Find where the given text appears and provide that cell's center as [X, Y] coordinate. 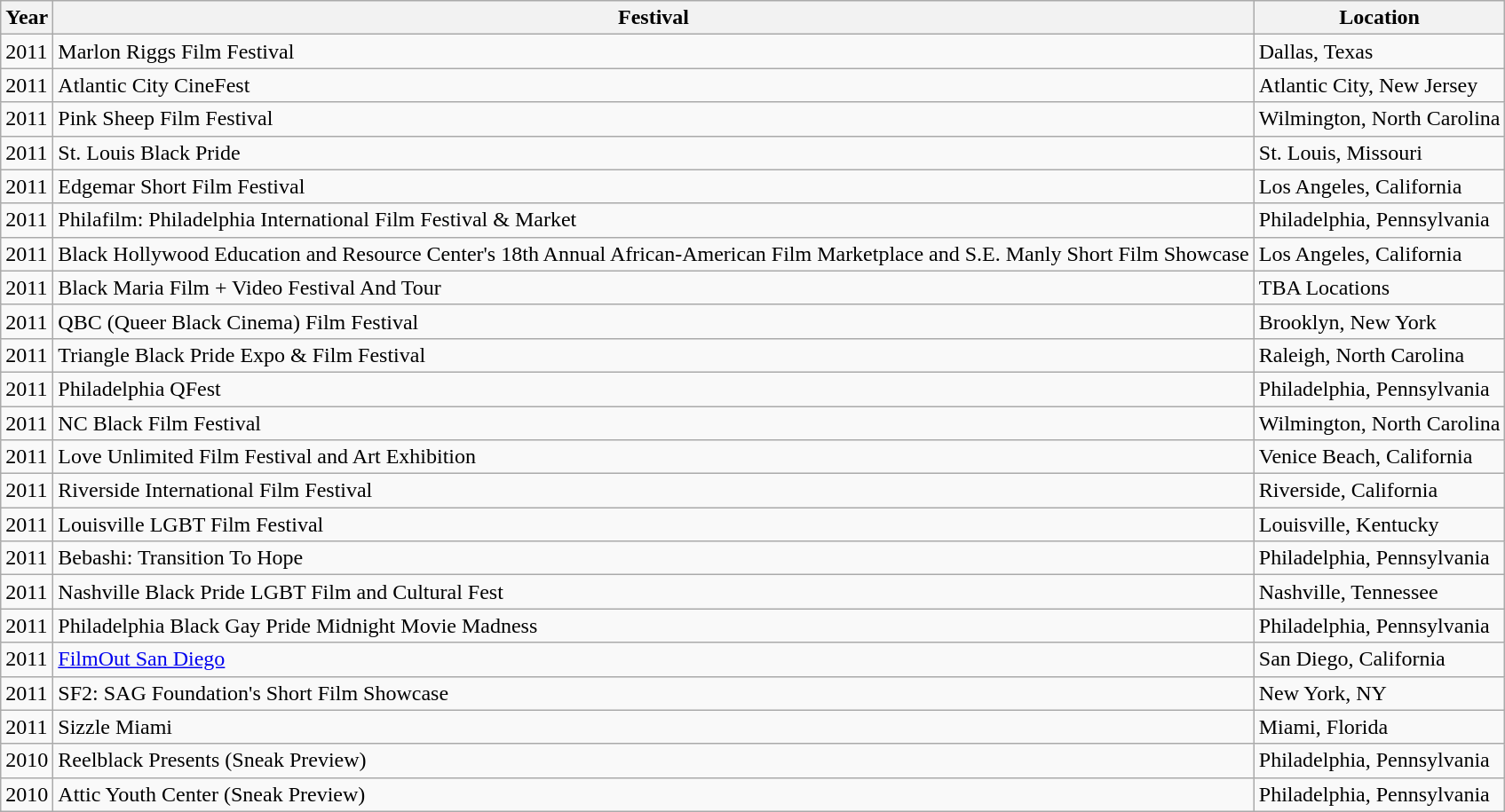
Festival [653, 18]
Bebashi: Transition To Hope [653, 558]
Louisville LGBT Film Festival [653, 524]
New York, NY [1380, 693]
NC Black Film Festival [653, 423]
Raleigh, North Carolina [1380, 355]
QBC (Queer Black Cinema) Film Festival [653, 321]
Miami, Florida [1380, 727]
Philafilm: Philadelphia International Film Festival & Market [653, 220]
Philadelphia Black Gay Pride Midnight Movie Madness [653, 626]
Year [27, 18]
Nashville Black Pride LGBT Film and Cultural Fest [653, 592]
Atlantic City CineFest [653, 85]
Brooklyn, New York [1380, 321]
Marlon Riggs Film Festival [653, 51]
Reelblack Presents (Sneak Preview) [653, 761]
SF2: SAG Foundation's Short Film Showcase [653, 693]
Riverside International Film Festival [653, 491]
Dallas, Texas [1380, 51]
FilmOut San Diego [653, 659]
Riverside, California [1380, 491]
San Diego, California [1380, 659]
Edgemar Short Film Festival [653, 186]
Philadelphia QFest [653, 389]
TBA Locations [1380, 288]
St. Louis, Missouri [1380, 153]
Location [1380, 18]
Black Maria Film + Video Festival And Tour [653, 288]
Louisville, Kentucky [1380, 524]
Sizzle Miami [653, 727]
Pink Sheep Film Festival [653, 119]
Venice Beach, California [1380, 457]
Nashville, Tennessee [1380, 592]
Love Unlimited Film Festival and Art Exhibition [653, 457]
Black Hollywood Education and Resource Center's 18th Annual African-American Film Marketplace and S.E. Manly Short Film Showcase [653, 254]
Triangle Black Pride Expo & Film Festival [653, 355]
Attic Youth Center (Sneak Preview) [653, 794]
Atlantic City, New Jersey [1380, 85]
St. Louis Black Pride [653, 153]
